Return (X, Y) of the center of cell containing provided text 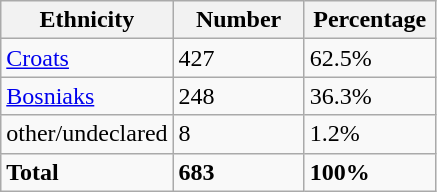
248 (238, 96)
Ethnicity (87, 20)
Bosniaks (87, 96)
36.3% (370, 96)
683 (238, 172)
Percentage (370, 20)
62.5% (370, 58)
100% (370, 172)
Number (238, 20)
other/undeclared (87, 134)
Total (87, 172)
427 (238, 58)
Croats (87, 58)
1.2% (370, 134)
8 (238, 134)
